Provide the [x, y] coordinate of the cell's center where the given text is located.  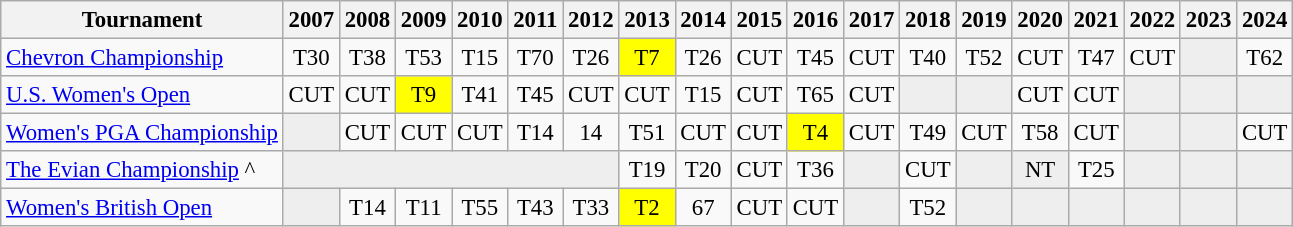
U.S. Women's Open [142, 95]
2024 [1265, 20]
The Evian Championship ^ [142, 170]
T49 [928, 133]
T40 [928, 58]
T30 [311, 58]
T20 [703, 170]
2021 [1096, 20]
T43 [536, 208]
Women's PGA Championship [142, 133]
T53 [424, 58]
T36 [815, 170]
2018 [928, 20]
2013 [647, 20]
2010 [480, 20]
67 [703, 208]
2015 [759, 20]
2014 [703, 20]
T2 [647, 208]
2007 [311, 20]
T7 [647, 58]
T4 [815, 133]
T11 [424, 208]
T55 [480, 208]
T58 [1040, 133]
2020 [1040, 20]
2022 [1152, 20]
2017 [872, 20]
T25 [1096, 170]
T33 [591, 208]
Chevron Championship [142, 58]
14 [591, 133]
2012 [591, 20]
2016 [815, 20]
Tournament [142, 20]
2008 [367, 20]
T70 [536, 58]
2019 [984, 20]
2023 [1208, 20]
Women's British Open [142, 208]
2009 [424, 20]
T65 [815, 95]
T47 [1096, 58]
T19 [647, 170]
T51 [647, 133]
T9 [424, 95]
2011 [536, 20]
T62 [1265, 58]
NT [1040, 170]
T38 [367, 58]
T41 [480, 95]
